Return [X, Y] of the center of cell containing provided text 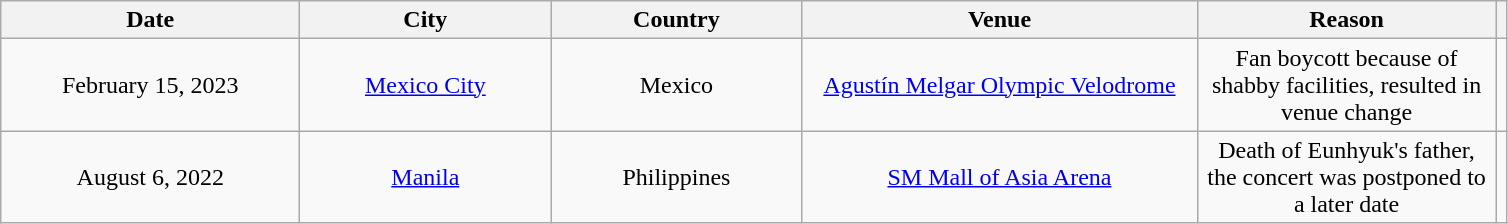
Manila [426, 177]
Mexico [676, 85]
Venue [1000, 20]
Agustín Melgar Olympic Velodrome [1000, 85]
Death of Eunhyuk's father, the concert was postponed to a later date [1346, 177]
August 6, 2022 [150, 177]
Philippines [676, 177]
Fan boycott because of shabby facilities, resulted in venue change [1346, 85]
City [426, 20]
Date [150, 20]
SM Mall of Asia Arena [1000, 177]
Country [676, 20]
February 15, 2023 [150, 85]
Mexico City [426, 85]
Reason [1346, 20]
